Capture the cell that displays the provided text and extract its (x, y) central coordinate. 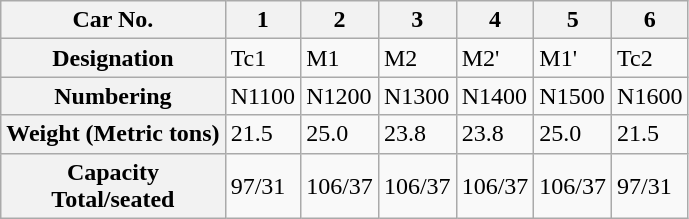
4 (495, 20)
N1200 (340, 96)
5 (573, 20)
M1' (573, 58)
Designation (113, 58)
N1500 (573, 96)
N1400 (495, 96)
3 (417, 20)
Tc2 (650, 58)
Numbering (113, 96)
M2' (495, 58)
N1600 (650, 96)
M1 (340, 58)
N1100 (263, 96)
2 (340, 20)
Weight (Metric tons) (113, 134)
Tc1 (263, 58)
1 (263, 20)
6 (650, 20)
Car No. (113, 20)
CapacityTotal/seated (113, 186)
M2 (417, 58)
N1300 (417, 96)
